Output the (x, y) coordinate of the center of the cell containing the given text.  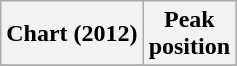
Peakposition (189, 34)
Chart (2012) (72, 34)
